Find where the given text appears and provide that cell's center as (x, y) coordinate. 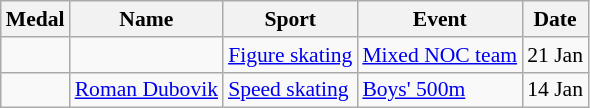
14 Jan (555, 90)
Name (146, 19)
Event (440, 19)
Mixed NOC team (440, 55)
Sport (290, 19)
Boys' 500m (440, 90)
Speed skating (290, 90)
Medal (36, 19)
21 Jan (555, 55)
Date (555, 19)
Figure skating (290, 55)
Roman Dubovik (146, 90)
